Return [X, Y] of the center of cell containing provided text 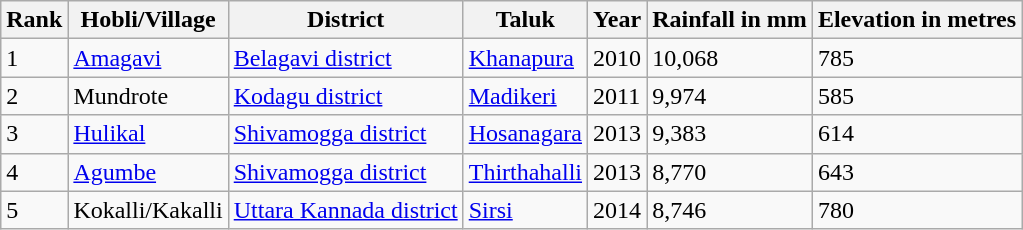
Agumbe [148, 172]
Year [618, 20]
643 [916, 172]
4 [34, 172]
614 [916, 134]
Uttara Kannada district [346, 210]
Kokalli/Kakalli [148, 210]
2010 [618, 58]
5 [34, 210]
Mundrote [148, 96]
9,383 [730, 134]
9,974 [730, 96]
Amagavi [148, 58]
Hulikal [148, 134]
785 [916, 58]
Thirthahalli [525, 172]
Sirsi [525, 210]
2 [34, 96]
Rank [34, 20]
3 [34, 134]
8,746 [730, 210]
Belagavi district [346, 58]
585 [916, 96]
2011 [618, 96]
Hosanagara [525, 134]
Elevation in metres [916, 20]
Khanapura [525, 58]
District [346, 20]
10,068 [730, 58]
Taluk [525, 20]
Madikeri [525, 96]
2014 [618, 210]
Hobli/Village [148, 20]
780 [916, 210]
Kodagu district [346, 96]
1 [34, 58]
Rainfall in mm [730, 20]
8,770 [730, 172]
